Locate the cell with the specified text and output its (X, Y) center coordinate. 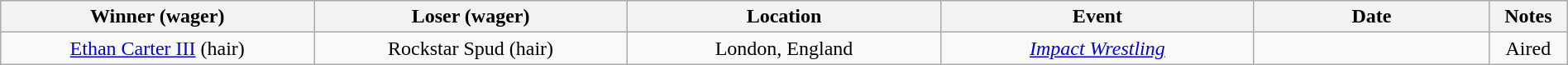
Loser (wager) (471, 17)
Impact Wrestling (1097, 48)
Notes (1528, 17)
Event (1097, 17)
Location (784, 17)
Aired (1528, 48)
Date (1371, 17)
Rockstar Spud (hair) (471, 48)
Winner (wager) (157, 17)
Ethan Carter III (hair) (157, 48)
London, England (784, 48)
